Locate the cell with the specified text and output its (x, y) center coordinate. 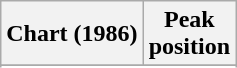
Peak position (189, 34)
Chart (1986) (72, 34)
